From the cell containing the given text, extract its center point as (X, Y) coordinate. 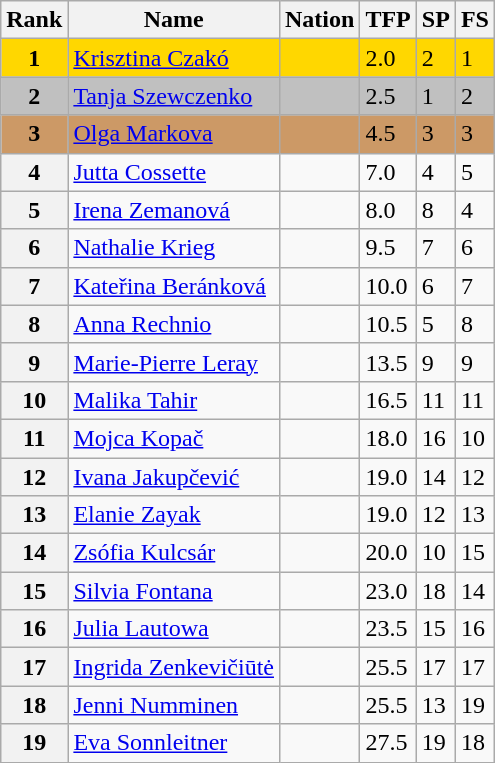
10.5 (388, 324)
SP (436, 20)
Elanie Zayak (174, 515)
10.0 (388, 286)
TFP (388, 20)
9.5 (388, 248)
Zsófia Kulcsár (174, 553)
Jenni Numminen (174, 705)
Eva Sonnleitner (174, 743)
23.5 (388, 629)
4.5 (388, 134)
Kateřina Beránková (174, 286)
FS (474, 20)
23.0 (388, 591)
27.5 (388, 743)
16.5 (388, 400)
2.5 (388, 96)
Nation (319, 20)
Olga Markova (174, 134)
8.0 (388, 210)
18.0 (388, 438)
Irena Zemanová (174, 210)
20.0 (388, 553)
Ivana Jakupčević (174, 477)
Name (174, 20)
Julia Lautowa (174, 629)
Marie-Pierre Leray (174, 362)
Tanja Szewczenko (174, 96)
Jutta Cossette (174, 172)
Silvia Fontana (174, 591)
Krisztina Czakó (174, 58)
Rank (34, 20)
Mojca Kopač (174, 438)
Malika Tahir (174, 400)
Ingrida Zenkevičiūtė (174, 667)
7.0 (388, 172)
Anna Rechnio (174, 324)
Nathalie Krieg (174, 248)
13.5 (388, 362)
2.0 (388, 58)
